Scan for the cell matching the given text and deliver its [X, Y] coordinate at center. 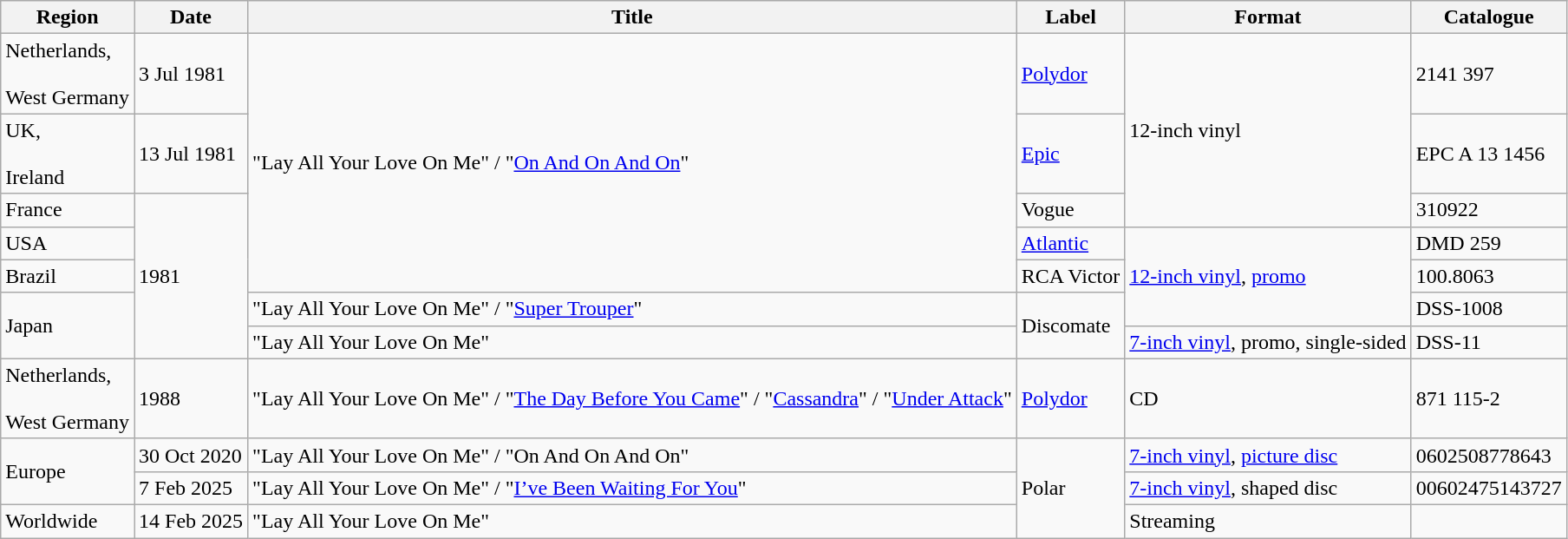
2141 397 [1488, 74]
Streaming [1268, 521]
7 Feb 2025 [191, 488]
Brazil [68, 276]
1981 [191, 276]
"Lay All Your Love On Me" / "I’ve Been Waiting For You" [633, 488]
Japan [68, 325]
310922 [1488, 210]
0602508778643 [1488, 455]
100.8063 [1488, 276]
7-inch vinyl, shaped disc [1268, 488]
12-inch vinyl, promo [1268, 276]
Discomate [1070, 325]
3 Jul 1981 [191, 74]
7-inch vinyl, picture disc [1268, 455]
DSS-11 [1488, 342]
"Lay All Your Love On Me" / "Super Trouper" [633, 309]
7-inch vinyl, promo, single-sided [1268, 342]
EPC A 13 1456 [1488, 154]
871 115-2 [1488, 398]
UK,Ireland [68, 154]
CD [1268, 398]
USA [68, 243]
DMD 259 [1488, 243]
00602475143727 [1488, 488]
France [68, 210]
Label [1070, 17]
Region [68, 17]
30 Oct 2020 [191, 455]
Polar [1070, 488]
Title [633, 17]
13 Jul 1981 [191, 154]
12-inch vinyl [1268, 130]
Format [1268, 17]
RCA Victor [1070, 276]
Date [191, 17]
Europe [68, 471]
DSS-1008 [1488, 309]
Atlantic [1070, 243]
Epic [1070, 154]
Catalogue [1488, 17]
1988 [191, 398]
Worldwide [68, 521]
"Lay All Your Love On Me" / "The Day Before You Came" / "Cassandra" / "Under Attack" [633, 398]
14 Feb 2025 [191, 521]
Vogue [1070, 210]
